Extract the [X, Y] coordinate from the center of the cell holding the provided text.  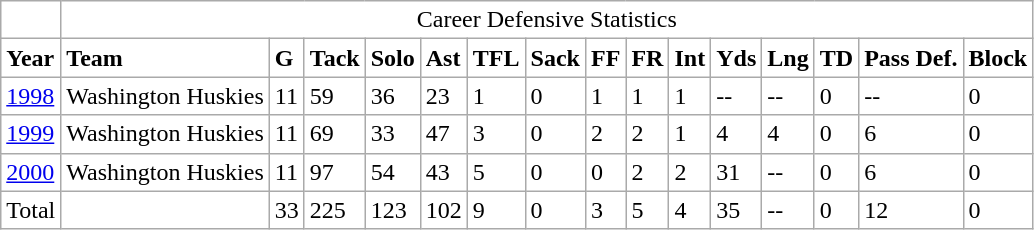
Int [690, 58]
FF [605, 58]
102 [444, 210]
9 [496, 210]
Pass Def. [911, 58]
47 [444, 134]
Total [31, 210]
54 [392, 172]
69 [334, 134]
Ast [444, 58]
23 [444, 96]
97 [334, 172]
FR [648, 58]
G [286, 58]
1998 [31, 96]
2000 [31, 172]
TD [836, 58]
43 [444, 172]
1999 [31, 134]
59 [334, 96]
Tack [334, 58]
225 [334, 210]
Yds [736, 58]
Sack [555, 58]
Career Defensive Statistics [547, 20]
Block [998, 58]
31 [736, 172]
Lng [788, 58]
123 [392, 210]
Year [31, 58]
Team [165, 58]
12 [911, 210]
Solo [392, 58]
TFL [496, 58]
36 [392, 96]
35 [736, 210]
